Locate the cell with the specified text and output its (X, Y) center coordinate. 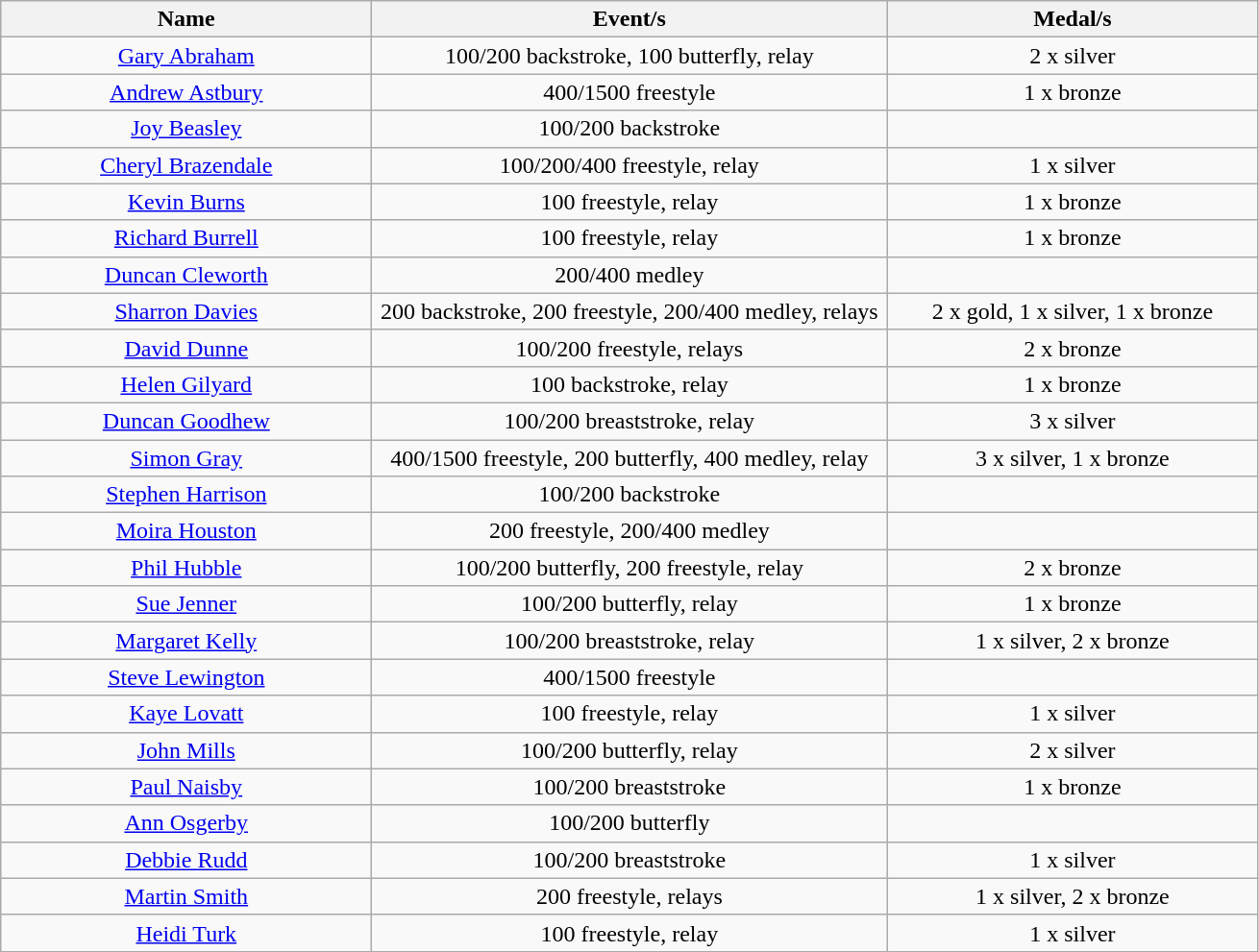
Stephen Harrison (186, 495)
200 backstroke, 200 freestyle, 200/400 medley, relays (629, 311)
Duncan Cleworth (186, 275)
Andrew Astbury (186, 92)
3 x silver (1073, 421)
Margaret Kelly (186, 641)
Sue Jenner (186, 604)
200 freestyle, relays (629, 896)
Martin Smith (186, 896)
Kaye Lovatt (186, 714)
200 freestyle, 200/400 medley (629, 531)
Cheryl Brazendale (186, 165)
John Mills (186, 750)
Richard Burrell (186, 238)
100/200 backstroke, 100 butterfly, relay (629, 56)
200/400 medley (629, 275)
100/200 butterfly, 200 freestyle, relay (629, 568)
Gary Abraham (186, 56)
Name (186, 19)
Phil Hubble (186, 568)
Event/s (629, 19)
Helen Gilyard (186, 384)
Joy Beasley (186, 129)
Simon Gray (186, 458)
Kevin Burns (186, 202)
Sharron Davies (186, 311)
2 x gold, 1 x silver, 1 x bronze (1073, 311)
Debbie Rudd (186, 860)
Ann Osgerby (186, 823)
100/200/400 freestyle, relay (629, 165)
100/200 butterfly (629, 823)
Heidi Turk (186, 933)
400/1500 freestyle, 200 butterfly, 400 medley, relay (629, 458)
Steve Lewington (186, 677)
Duncan Goodhew (186, 421)
Moira Houston (186, 531)
3 x silver, 1 x bronze (1073, 458)
100 backstroke, relay (629, 384)
David Dunne (186, 348)
100/200 freestyle, relays (629, 348)
Medal/s (1073, 19)
Paul Naisby (186, 787)
